Return [X, Y] of the center of cell containing provided text 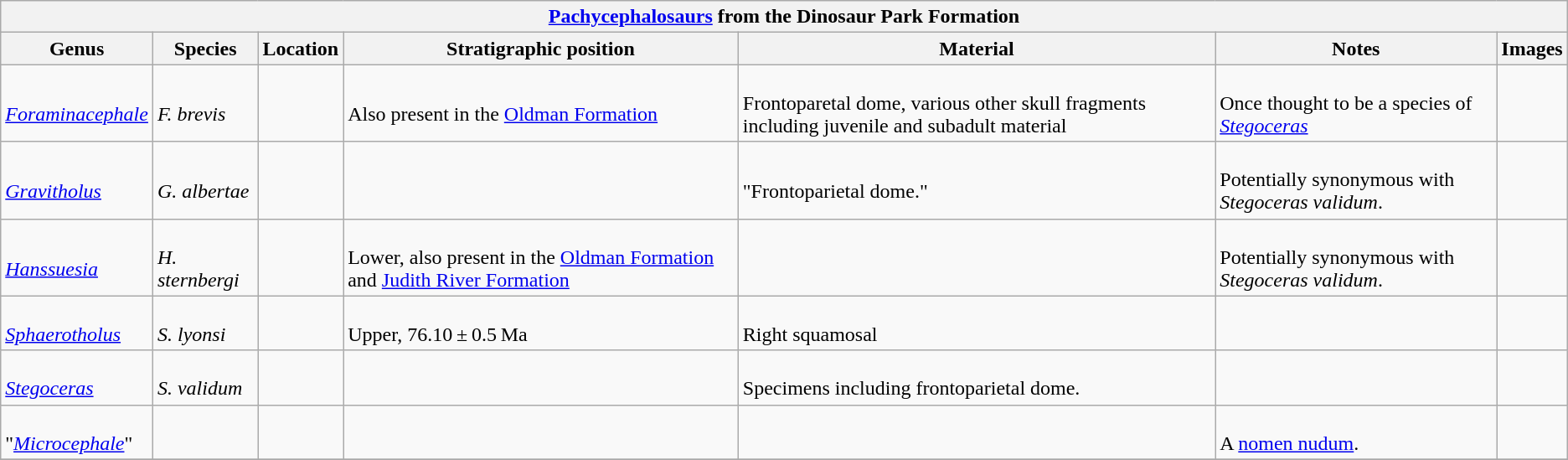
H. sternbergi [204, 257]
Material [977, 49]
Gravitholus [77, 180]
Species [204, 49]
Upper, 76.10 ± 0.5 Ma [541, 323]
S. lyonsi [204, 323]
Location [301, 49]
Notes [1356, 49]
Lower, also present in the Oldman Formation and Judith River Formation [541, 257]
A nomen nudum. [1356, 432]
Pachycephalosaurs from the Dinosaur Park Formation [784, 17]
Once thought to be a species of Stegoceras [1356, 103]
Also present in the Oldman Formation [541, 103]
Sphaerotholus [77, 323]
Images [1532, 49]
Genus [77, 49]
G. albertae [204, 180]
S. validum [204, 377]
Frontoparetal dome, various other skull fragments including juvenile and subadult material [977, 103]
Foraminacephale [77, 103]
F. brevis [204, 103]
Specimens including frontoparietal dome. [977, 377]
Hanssuesia [77, 257]
"Frontoparietal dome." [977, 180]
Stratigraphic position [541, 49]
Right squamosal [977, 323]
"Microcephale" [77, 432]
Stegoceras [77, 377]
